Output the [x, y] coordinate of the center of the cell containing the given text.  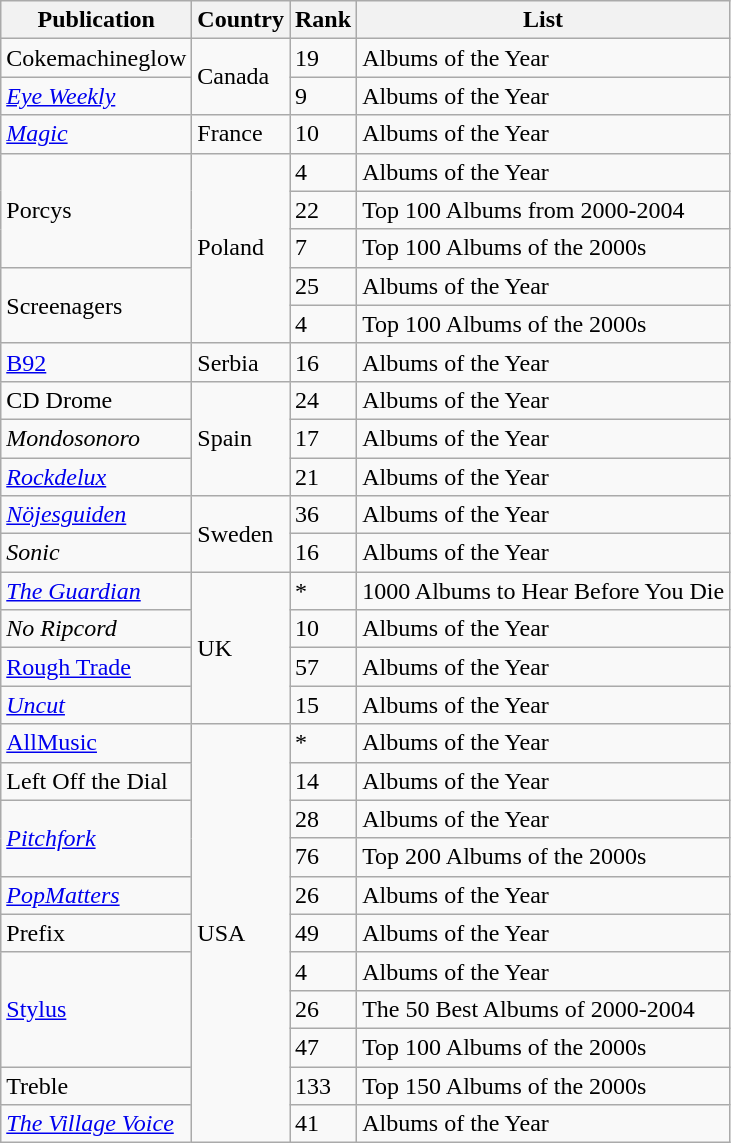
Left Off the Dial [96, 781]
15 [324, 705]
The Guardian [96, 591]
7 [324, 248]
Uncut [96, 705]
Poland [241, 248]
Sonic [96, 553]
Eye Weekly [96, 96]
France [241, 134]
Publication [96, 20]
47 [324, 1047]
The Village Voice [96, 1124]
CD Drome [96, 400]
Country [241, 20]
Sweden [241, 534]
25 [324, 286]
USA [241, 934]
AllMusic [96, 743]
Screenagers [96, 305]
No Ripcord [96, 629]
133 [324, 1085]
41 [324, 1124]
Mondosonoro [96, 438]
Pitchfork [96, 838]
Nöjesguiden [96, 515]
Top 200 Albums of the 2000s [544, 857]
19 [324, 58]
24 [324, 400]
The 50 Best Albums of 2000-2004 [544, 1009]
PopMatters [96, 895]
22 [324, 210]
1000 Albums to Hear Before You Die [544, 591]
28 [324, 819]
UK [241, 648]
57 [324, 667]
Rough Trade [96, 667]
21 [324, 477]
36 [324, 515]
Top 150 Albums of the 2000s [544, 1085]
76 [324, 857]
Spain [241, 438]
14 [324, 781]
Porcys [96, 210]
Treble [96, 1085]
Rockdelux [96, 477]
Rank [324, 20]
Prefix [96, 933]
Magic [96, 134]
B92 [96, 362]
List [544, 20]
Canada [241, 77]
Cokemachineglow [96, 58]
49 [324, 933]
Serbia [241, 362]
17 [324, 438]
9 [324, 96]
Top 100 Albums from 2000-2004 [544, 210]
Stylus [96, 1009]
